Provide the [x, y] coordinate of the cell's center where the given text is located.  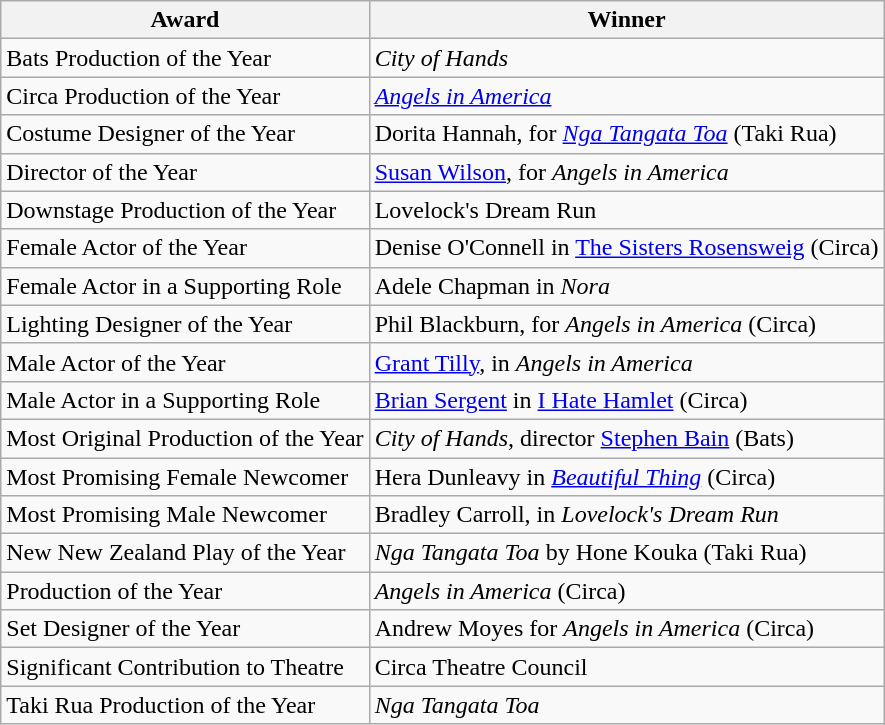
Male Actor of the Year [185, 362]
Female Actor of the Year [185, 248]
Female Actor in a Supporting Role [185, 286]
Angels in America (Circa) [626, 591]
Most Promising Female Newcomer [185, 477]
Dorita Hannah, for Nga Tangata Toa (Taki Rua) [626, 134]
Nga Tangata Toa by Hone Kouka (Taki Rua) [626, 553]
Downstage Production of the Year [185, 210]
City of Hands, director Stephen Bain (Bats) [626, 438]
Andrew Moyes for Angels in America (Circa) [626, 629]
Taki Rua Production of the Year [185, 705]
Lovelock's Dream Run [626, 210]
Male Actor in a Supporting Role [185, 400]
Brian Sergent in I Hate Hamlet (Circa) [626, 400]
Denise O'Connell in The Sisters Rosensweig (Circa) [626, 248]
New New Zealand Play of the Year [185, 553]
Bradley Carroll, in Lovelock's Dream Run [626, 515]
Hera Dunleavy in Beautiful Thing (Circa) [626, 477]
Significant Contribution to Theatre [185, 667]
Nga Tangata Toa [626, 705]
Set Designer of the Year [185, 629]
Adele Chapman in Nora [626, 286]
Director of the Year [185, 172]
Susan Wilson, for Angels in America [626, 172]
Most Original Production of the Year [185, 438]
Production of the Year [185, 591]
Winner [626, 20]
Bats Production of the Year [185, 58]
Most Promising Male Newcomer [185, 515]
Circa Production of the Year [185, 96]
Angels in America [626, 96]
Award [185, 20]
Lighting Designer of the Year [185, 324]
City of Hands [626, 58]
Costume Designer of the Year [185, 134]
Grant Tilly, in Angels in America [626, 362]
Circa Theatre Council [626, 667]
Phil Blackburn, for Angels in America (Circa) [626, 324]
